Return [x, y] of the center of cell containing provided text 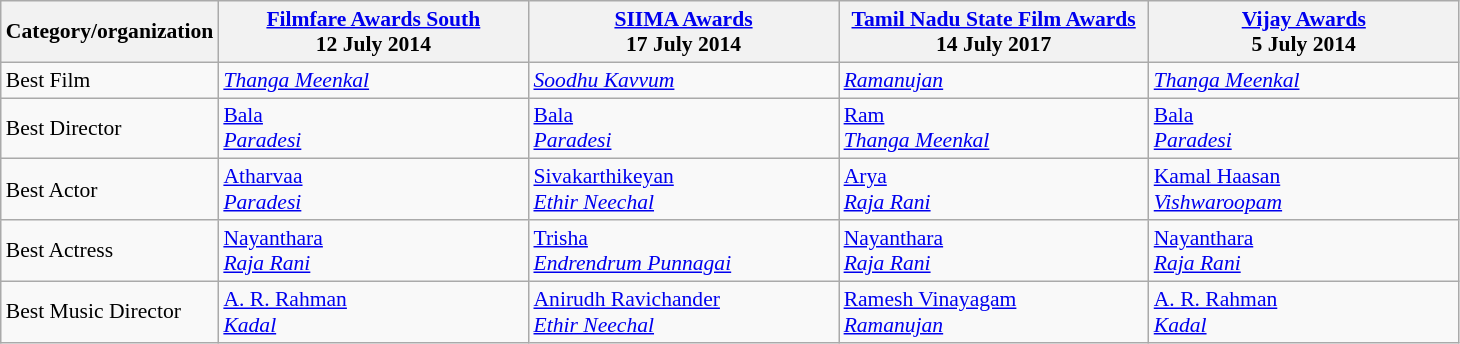
Best Director [110, 128]
Filmfare Awards South12 July 2014 [373, 32]
Kamal HaasanVishwaroopam [1304, 190]
Category/organization [110, 32]
Anirudh RavichanderEthir Neechal [683, 312]
RamThanga Meenkal [994, 128]
Vijay Awards5 July 2014 [1304, 32]
SIIMA Awards17 July 2014 [683, 32]
AtharvaaParadesi [373, 190]
Best Actor [110, 190]
Ramanujan [994, 80]
AryaRaja Rani [994, 190]
Tamil Nadu State Film Awards14 July 2017 [994, 32]
TrishaEndrendrum Punnagai [683, 250]
Best Music Director [110, 312]
Best Film [110, 80]
Ramesh VinayagamRamanujan [994, 312]
Best Actress [110, 250]
Soodhu Kavvum [683, 80]
SivakarthikeyanEthir Neechal [683, 190]
